Search for the cell housing the specified text and yield its (x, y) center coordinate. 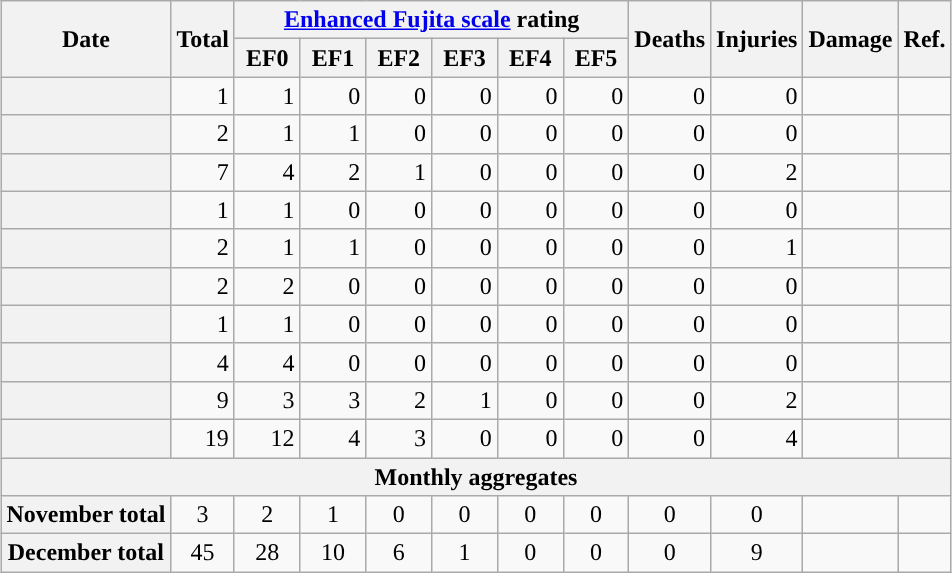
EF5 (596, 58)
28 (267, 553)
EF4 (530, 58)
19 (203, 438)
6 (399, 553)
45 (203, 553)
Injuries (757, 39)
Enhanced Fujita scale rating (431, 20)
EF1 (333, 58)
EF0 (267, 58)
Damage (850, 39)
Total (203, 39)
EF2 (399, 58)
December total (86, 553)
Ref. (924, 39)
7 (203, 172)
Monthly aggregates (476, 477)
November total (86, 515)
Date (86, 39)
Deaths (670, 39)
EF3 (465, 58)
10 (333, 553)
12 (267, 438)
